Find where the given text appears and provide that cell's center as (x, y) coordinate. 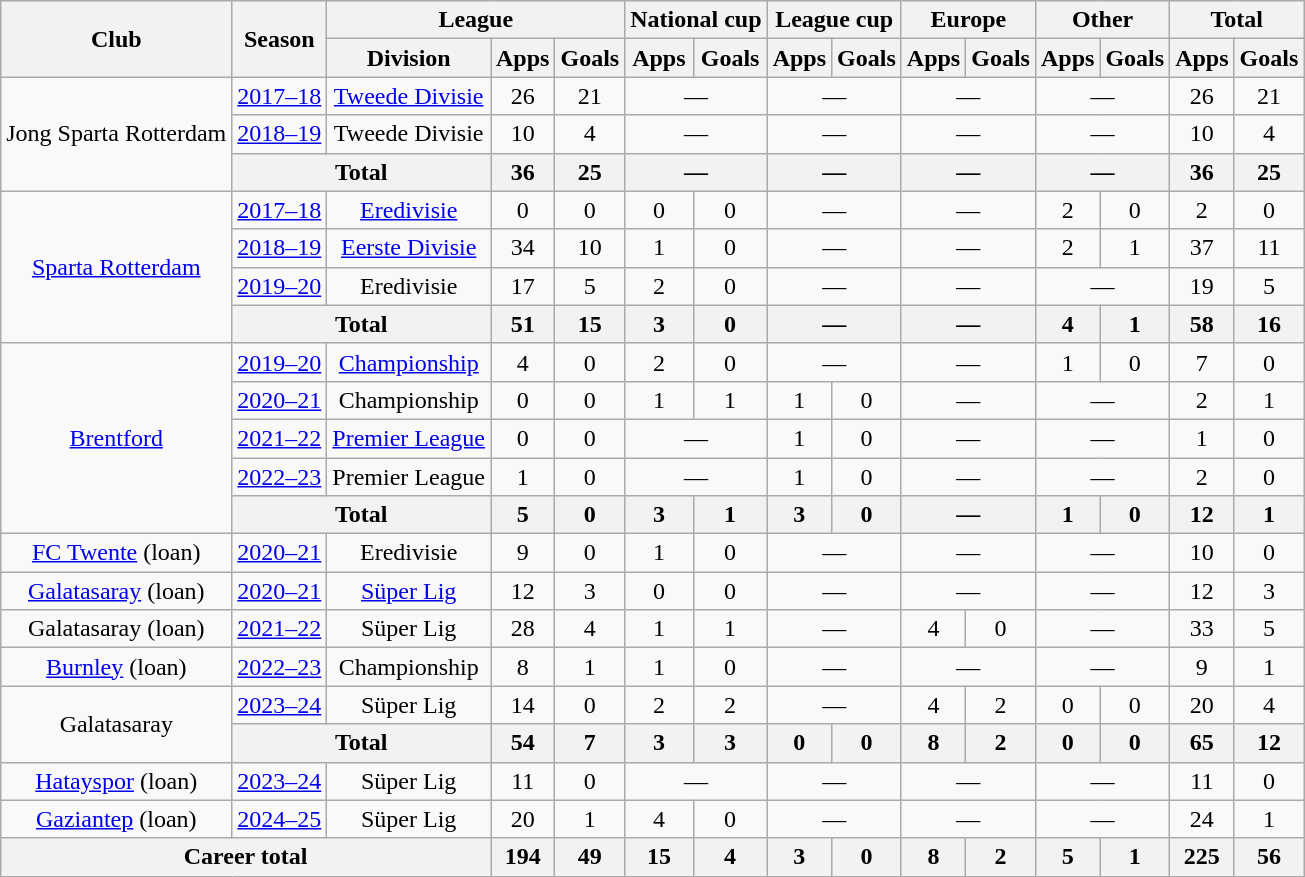
Gaziantep (loan) (116, 819)
Eerste Divisie (409, 248)
56 (1269, 857)
Jong Sparta Rotterdam (116, 134)
Brentford (116, 438)
37 (1202, 248)
225 (1202, 857)
Division (409, 58)
17 (522, 286)
Galatasaray (116, 724)
League cup (834, 20)
51 (522, 324)
FC Twente (loan) (116, 553)
58 (1202, 324)
Burnley (loan) (116, 667)
Hatayspor (loan) (116, 781)
Sparta Rotterdam (116, 267)
Other (1102, 20)
National cup (696, 20)
Europe (968, 20)
19 (1202, 286)
194 (522, 857)
54 (522, 743)
Club (116, 39)
16 (1269, 324)
League (476, 20)
2024–25 (280, 819)
24 (1202, 819)
33 (1202, 629)
49 (590, 857)
65 (1202, 743)
14 (522, 705)
Career total (246, 857)
28 (522, 629)
Season (280, 39)
34 (522, 248)
